Return (x, y) of the center of cell containing provided text 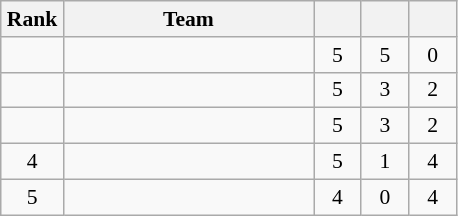
Rank (32, 19)
1 (385, 162)
Team (188, 19)
